Identify which cell holds the provided text, then report its [X, Y] central coordinate. 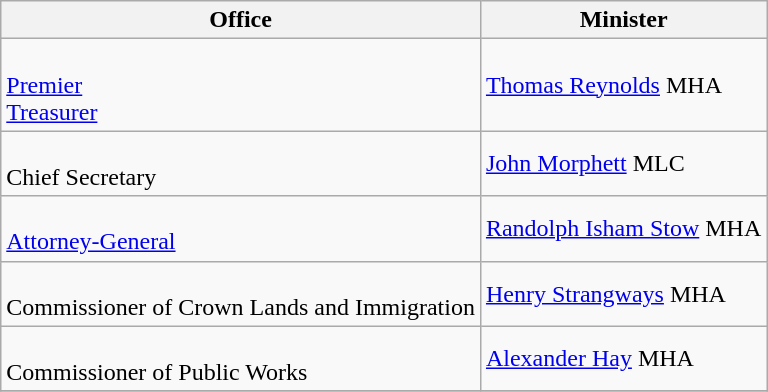
Office [241, 20]
Alexander Hay MHA [623, 358]
Henry Strangways MHA [623, 294]
Commissioner of Crown Lands and Immigration [241, 294]
Minister [623, 20]
John Morphett MLC [623, 164]
Premier Treasurer [241, 85]
Chief Secretary [241, 164]
Commissioner of Public Works [241, 358]
Thomas Reynolds MHA [623, 85]
Randolph Isham Stow MHA [623, 228]
Attorney-General [241, 228]
